Extract the [x, y] coordinate from the center of the cell holding the provided text.  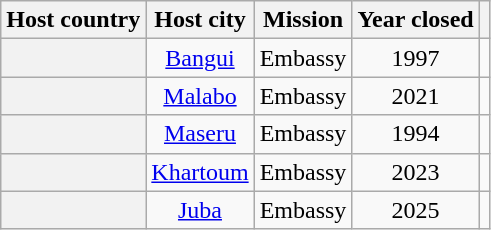
Host city [200, 20]
2025 [416, 210]
Khartoum [200, 172]
1997 [416, 58]
Maseru [200, 134]
1994 [416, 134]
Year closed [416, 20]
Juba [200, 210]
Malabo [200, 96]
Host country [74, 20]
Mission [303, 20]
2021 [416, 96]
Bangui [200, 58]
2023 [416, 172]
